Scan for the cell matching the given text and deliver its [x, y] coordinate at center. 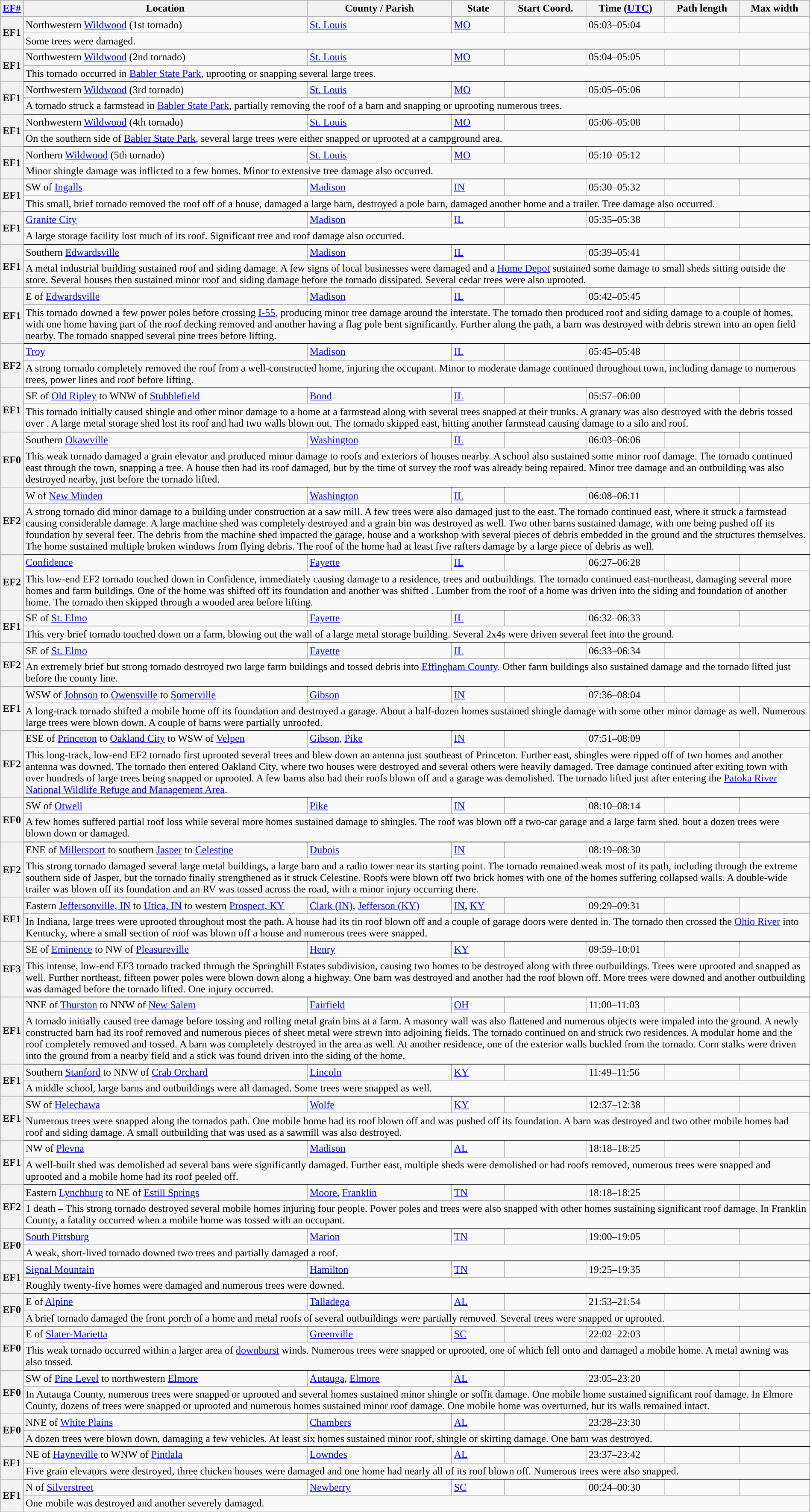
Roughly twenty-five homes were damaged and numerous trees were downed. [416, 1285]
Henry [379, 949]
SE of Eminence to NW of Pleasureville [165, 949]
Signal Mountain [165, 1269]
EF3 [12, 969]
08:19–08:30 [625, 850]
Pike [379, 806]
A tornado struck a farmstead in Babler State Park, partially removing the roof of a barn and snapping or uprooting numerous trees. [416, 106]
A weak, short-lived tornado downed two trees and partially damaged a roof. [416, 1253]
Northwestern Wildwood (3rd tornado) [165, 90]
A large storage facility lost much of its roof. Significant tree and roof damage also occurred. [416, 236]
OH [478, 1005]
Autauga, Elmore [379, 1378]
Northwestern Wildwood (4th tornado) [165, 122]
South Pittsburg [165, 1237]
09:29–09:31 [625, 905]
WSW of Johnson to Owensville to Somerville [165, 695]
11:00–11:03 [625, 1005]
Wolfe [379, 1105]
Clark (IN), Jefferson (KY) [379, 905]
Talladega [379, 1301]
21:53–21:54 [625, 1301]
Lowndes [379, 1455]
07:51–08:09 [625, 739]
On the southern side of Babler State Park, several large trees were either snapped or uprooted at a campground area. [416, 138]
Southern Edwardsville [165, 252]
05:35–05:38 [625, 220]
Bond [379, 396]
Confidence [165, 562]
05:10–05:12 [625, 155]
SW of Ingalls [165, 187]
IN, KY [478, 905]
Granite City [165, 220]
Path length [702, 9]
This tornado occurred in Babler State Park, uprooting or snapping several large trees. [416, 73]
NW of Plevna [165, 1149]
E of Alpine [165, 1301]
NE of Hayneville to WNW of Pintlala [165, 1455]
06:33–06:34 [625, 651]
Newberry [379, 1487]
State [478, 9]
W of New Minden [165, 495]
SE of Old Ripley to WNW of Stubblefield [165, 396]
05:30–05:32 [625, 187]
Northern Wildwood (5th tornado) [165, 155]
Gibson [379, 695]
SW of Otwell [165, 806]
County / Parish [379, 9]
Troy [165, 352]
ESE of Princeton to Oakland City to WSW of Velpen [165, 739]
Location [165, 9]
11:49–11:56 [625, 1072]
SW of Pine Level to northwestern Elmore [165, 1378]
SW of Helechawa [165, 1105]
Gibson, Pike [379, 739]
Southern Okawville [165, 440]
Eastern Lynchburg to NE of Estill Springs [165, 1193]
Max width [774, 9]
Northwestern Wildwood (1st tornado) [165, 25]
Northwestern Wildwood (2nd tornado) [165, 57]
06:08–06:11 [625, 495]
Marion [379, 1237]
Fairfield [379, 1005]
06:03–06:06 [625, 440]
Lincoln [379, 1072]
23:28–23:30 [625, 1422]
ENE of Millersport to southern Jasper to Celestine [165, 850]
Hamilton [379, 1269]
05:05–05:06 [625, 90]
Southern Stanford to NNW of Crab Orchard [165, 1072]
Dubois [379, 850]
Greenville [379, 1334]
23:37–23:42 [625, 1455]
05:42–05:45 [625, 296]
06:32–06:33 [625, 618]
Time (UTC) [625, 9]
Chambers [379, 1422]
EF# [12, 9]
19:25–19:35 [625, 1269]
19:00–19:05 [625, 1237]
E of Slater-Marietta [165, 1334]
09:59–10:01 [625, 949]
Minor shingle damage was inflicted to a few homes. Minor to extensive tree damage also occurred. [416, 171]
Some trees were damaged. [416, 41]
06:27–06:28 [625, 562]
E of Edwardsville [165, 296]
00:24–00:30 [625, 1487]
NNE of Thurston to NNW of New Salem [165, 1005]
22:02–22:03 [625, 1334]
NNE of White Plains [165, 1422]
05:57–06:00 [625, 396]
07:36–08:04 [625, 695]
12:37–12:38 [625, 1105]
05:06–05:08 [625, 122]
N of Silverstreet [165, 1487]
23:05–23:20 [625, 1378]
Eastern Jeffersonville, IN to Utica, IN to western Prospect, KY [165, 905]
05:39–05:41 [625, 252]
08:10–08:14 [625, 806]
A dozen trees were blown down, damaging a few vehicles. At least six homes sustained minor roof, shingle or skirting damage. One barn was destroyed. [416, 1439]
One mobile was destroyed and another severely damaged. [416, 1503]
Start Coord. [546, 9]
05:45–05:48 [625, 352]
A middle school, large barns and outbuildings were all damaged. Some trees were snapped as well. [416, 1088]
05:03–05:04 [625, 25]
05:04–05:05 [625, 57]
Moore, Franklin [379, 1193]
